Search for the cell housing the specified text and yield its (X, Y) center coordinate. 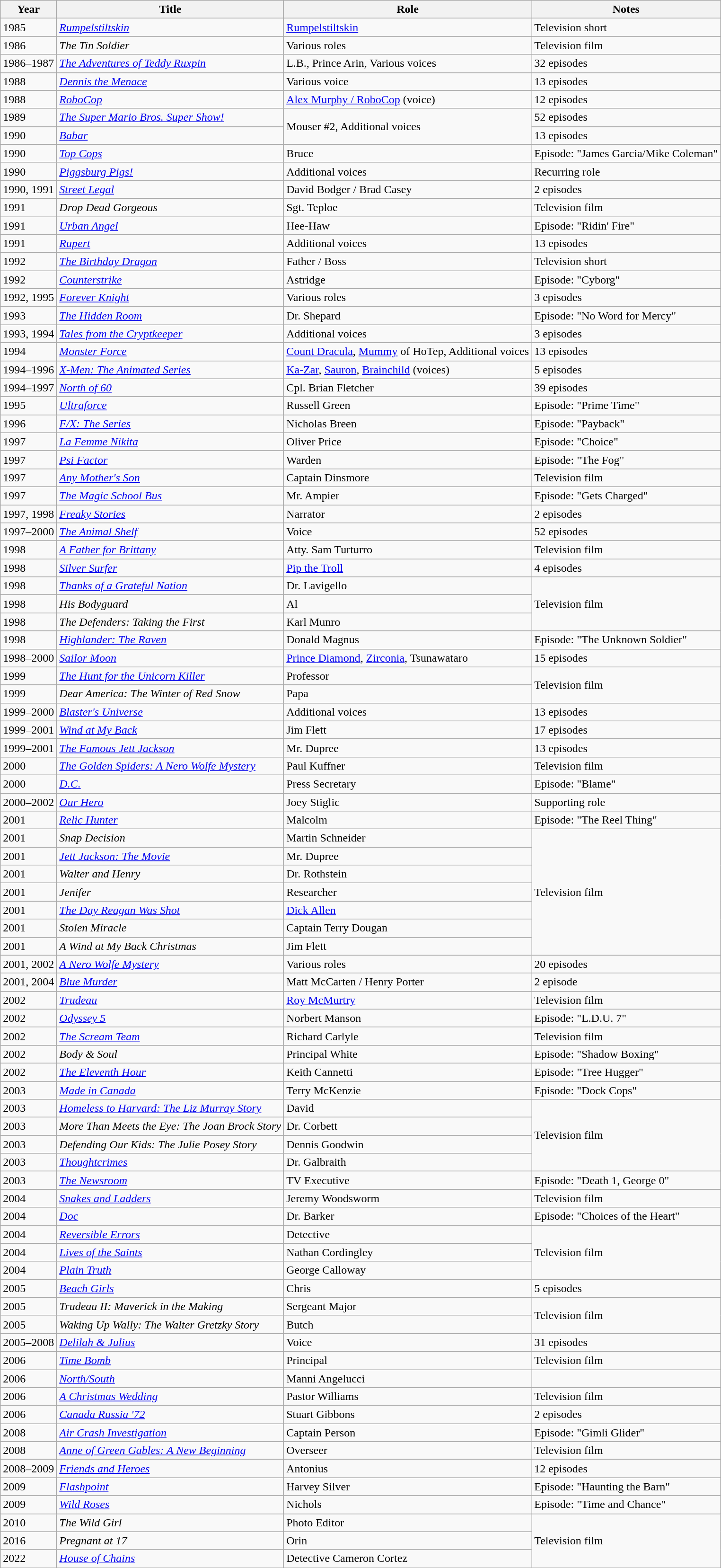
North/South (170, 1379)
North of 60 (170, 388)
Forever Knight (170, 298)
Dr. Barker (408, 1216)
2022 (28, 1559)
Friends and Heroes (170, 1469)
Trudeau II: Maverick in the Making (170, 1306)
Butch (408, 1324)
Papa (408, 694)
Walter and Henry (170, 874)
Made in Canada (170, 1090)
Pastor Williams (408, 1397)
2005–2008 (28, 1342)
Delilah & Julius (170, 1342)
Episode: "Cyborg" (626, 280)
17 episodes (626, 730)
The Famous Jett Jackson (170, 748)
Father / Boss (408, 262)
Captain Dinsmore (408, 478)
Manni Angelucci (408, 1379)
2 episode (626, 982)
Episode: "Choices of the Heart" (626, 1216)
Dr. Shepard (408, 316)
Dear America: The Winter of Red Snow (170, 694)
Principal White (408, 1054)
Dr. Lavigello (408, 586)
1992, 1995 (28, 298)
Hee-Haw (408, 226)
Waking Up Wally: The Walter Gretzky Story (170, 1324)
1994 (28, 352)
1994–1996 (28, 370)
Alex Murphy / RoboCop (voice) (408, 99)
Antonius (408, 1469)
The Eleventh Hour (170, 1072)
Donald Magnus (408, 640)
George Calloway (408, 1270)
The Day Reagan Was Shot (170, 910)
Supporting role (626, 802)
Flashpoint (170, 1487)
Roy McMurtry (408, 1000)
Defending Our Kids: The Julie Posey Story (170, 1144)
Doc (170, 1216)
La Femme Nikita (170, 442)
1986 (28, 45)
More Than Meets the Eye: The Joan Brock Story (170, 1126)
Any Mother's Son (170, 478)
31 episodes (626, 1342)
1989 (28, 117)
Narrator (408, 514)
1999–2000 (28, 712)
Monster Force (170, 352)
A Nero Wolfe Mystery (170, 964)
Episode: "Gets Charged" (626, 496)
Our Hero (170, 802)
Odyssey 5 (170, 1018)
F/X: The Series (170, 424)
Title (170, 9)
His Bodyguard (170, 604)
Jett Jackson: The Movie (170, 856)
Malcolm (408, 820)
The Newsroom (170, 1180)
Matt McCarten / Henry Porter (408, 982)
Dr. Galbraith (408, 1162)
Wind at My Back (170, 730)
Canada Russia '72 (170, 1415)
The Animal Shelf (170, 532)
Year (28, 9)
Oliver Price (408, 442)
1986–1987 (28, 63)
David Bodger / Brad Casey (408, 189)
Counterstrike (170, 280)
Street Legal (170, 189)
Recurring role (626, 171)
Nichols (408, 1505)
Wild Roses (170, 1505)
2008–2009 (28, 1469)
Jeremy Woodsworm (408, 1198)
Highlander: The Raven (170, 640)
Tales from the Cryptkeeper (170, 334)
Episode: "Choice" (626, 442)
Drop Dead Gorgeous (170, 207)
David (408, 1108)
Karl Munro (408, 622)
Psi Factor (170, 460)
Thanks of a Grateful Nation (170, 586)
Photo Editor (408, 1523)
Prince Diamond, Zirconia, Tsunawataro (408, 658)
2000–2002 (28, 802)
1994–1997 (28, 388)
Chris (408, 1288)
Beach Girls (170, 1288)
Press Secretary (408, 784)
House of Chains (170, 1559)
Mr. Ampier (408, 496)
Detective (408, 1234)
Pip the Troll (408, 568)
32 episodes (626, 63)
Martin Schneider (408, 838)
Urban Angel (170, 226)
Atty. Sam Turturro (408, 550)
39 episodes (626, 388)
The Golden Spiders: A Nero Wolfe Mystery (170, 766)
Episode: "Time and Chance" (626, 1505)
Researcher (408, 892)
2001, 2002 (28, 964)
20 episodes (626, 964)
2010 (28, 1523)
Episode: "Dock Cops" (626, 1090)
RoboCop (170, 99)
Orin (408, 1541)
Freaky Stories (170, 514)
Snap Decision (170, 838)
Snakes and Ladders (170, 1198)
Jenifer (170, 892)
Body & Soul (170, 1054)
Ka-Zar, Sauron, Brainchild (voices) (408, 370)
X-Men: The Animated Series (170, 370)
Richard Carlyle (408, 1036)
The Tin Soldier (170, 45)
The Scream Team (170, 1036)
Dick Allen (408, 910)
Warden (408, 460)
Episode: "The Fog" (626, 460)
Astridge (408, 280)
TV Executive (408, 1180)
Time Bomb (170, 1360)
Bruce (408, 153)
Professor (408, 676)
The Magic School Bus (170, 496)
Plain Truth (170, 1270)
Various voice (408, 81)
Episode: "No Word for Mercy" (626, 316)
Rupert (170, 244)
Ultraforce (170, 406)
4 episodes (626, 568)
Sailor Moon (170, 658)
Episode: "L.D.U. 7" (626, 1018)
1998–2000 (28, 658)
The Hunt for the Unicorn Killer (170, 676)
Joey Stiglic (408, 802)
Sergeant Major (408, 1306)
A Father for Brittany (170, 550)
The Defenders: Taking the First (170, 622)
Reversible Errors (170, 1234)
1995 (28, 406)
Blaster's Universe (170, 712)
15 episodes (626, 658)
2016 (28, 1541)
Dr. Corbett (408, 1126)
Al (408, 604)
Episode: "Prime Time" (626, 406)
Keith Cannetti (408, 1072)
Relic Hunter (170, 820)
Episode: "Ridin' Fire" (626, 226)
Trudeau (170, 1000)
Air Crash Investigation (170, 1433)
Detective Cameron Cortez (408, 1559)
1990, 1991 (28, 189)
Paul Kuffner (408, 766)
Episode: "The Reel Thing" (626, 820)
Sgt. Teploe (408, 207)
1985 (28, 27)
Silver Surfer (170, 568)
Stolen Miracle (170, 928)
Episode: "James Garcia/Mike Coleman" (626, 153)
Mouser #2, Additional voices (408, 126)
1993 (28, 316)
Lives of the Saints (170, 1252)
The Birthday Dragon (170, 262)
Dennis Goodwin (408, 1144)
Episode: "Blame" (626, 784)
The Adventures of Teddy Ruxpin (170, 63)
L.B., Prince Arin, Various voices (408, 63)
Anne of Green Gables: A New Beginning (170, 1451)
Episode: "Haunting the Barn" (626, 1487)
Pregnant at 17 (170, 1541)
Stuart Gibbons (408, 1415)
Homeless to Harvard: The Liz Murray Story (170, 1108)
Dennis the Menace (170, 81)
The Hidden Room (170, 316)
Episode: "Shadow Boxing" (626, 1054)
Piggsburg Pigs! (170, 171)
The Super Mario Bros. Super Show! (170, 117)
Top Cops (170, 153)
Role (408, 9)
A Wind at My Back Christmas (170, 946)
D.C. (170, 784)
Blue Murder (170, 982)
Thoughtcrimes (170, 1162)
Babar (170, 135)
Russell Green (408, 406)
Norbert Manson (408, 1018)
Harvey Silver (408, 1487)
Captain Person (408, 1433)
Episode: "Payback" (626, 424)
The Wild Girl (170, 1523)
1993, 1994 (28, 334)
1997, 1998 (28, 514)
Episode: "Death 1, George 0" (626, 1180)
Notes (626, 9)
Nathan Cordingley (408, 1252)
2001, 2004 (28, 982)
Cpl. Brian Fletcher (408, 388)
Nicholas Breen (408, 424)
Episode: "Tree Hugger" (626, 1072)
1997–2000 (28, 532)
Principal (408, 1360)
Episode: "Gimli Glider" (626, 1433)
Overseer (408, 1451)
1996 (28, 424)
Dr. Rothstein (408, 874)
Captain Terry Dougan (408, 928)
Terry McKenzie (408, 1090)
A Christmas Wedding (170, 1397)
Count Dracula, Mummy of HoTep, Additional voices (408, 352)
Episode: "The Unknown Soldier" (626, 640)
